Pinpoint the cell where the given text exists, returning its [x, y] midpoint coordinate. 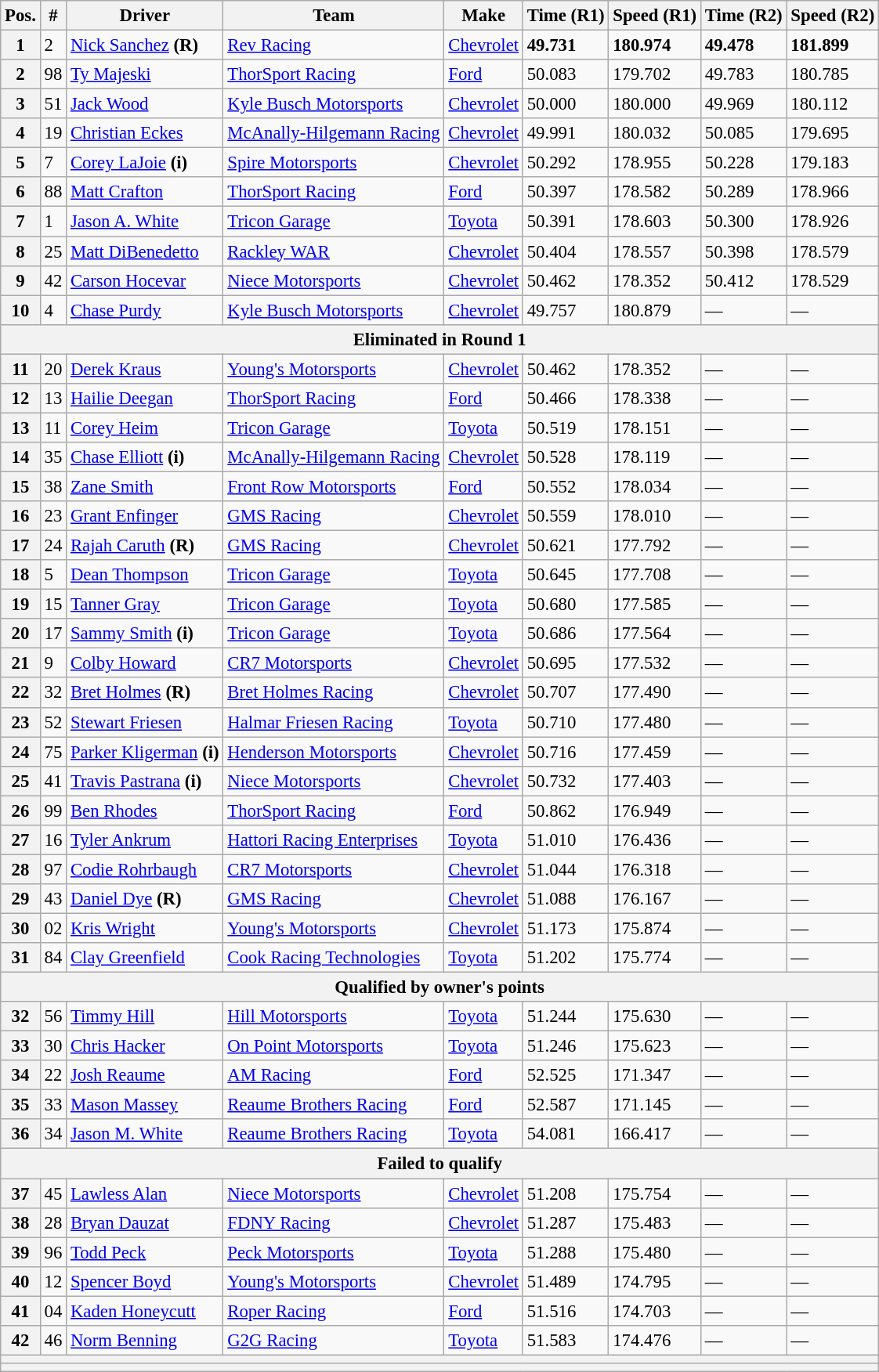
14 [20, 457]
50.862 [566, 811]
Sammy Smith (i) [145, 634]
175.623 [655, 1046]
Time (R2) [743, 16]
178.010 [655, 516]
Rackley WAR [334, 251]
Kris Wright [145, 928]
Corey Heim [145, 428]
178.529 [833, 280]
178.557 [655, 251]
50.466 [566, 399]
50.083 [566, 74]
51.088 [566, 899]
10 [20, 310]
50.404 [566, 251]
51.288 [566, 1252]
171.145 [655, 1105]
Time (R1) [566, 16]
180.974 [655, 45]
51.208 [566, 1193]
75 [53, 752]
176.318 [655, 869]
27 [20, 840]
Corey LaJoie (i) [145, 163]
Nick Sanchez (R) [145, 45]
Lawless Alan [145, 1193]
50.695 [566, 663]
177.490 [655, 693]
Clay Greenfield [145, 958]
178.582 [655, 192]
178.579 [833, 251]
178.955 [655, 163]
180.879 [655, 310]
Spencer Boyd [145, 1281]
Derek Kraus [145, 369]
Make [483, 16]
37 [20, 1193]
Dean Thompson [145, 575]
50.552 [566, 486]
Hailie Deegan [145, 399]
51.202 [566, 958]
Failed to qualify [440, 1164]
Jason M. White [145, 1135]
50.228 [743, 163]
50.391 [566, 222]
# [53, 16]
49.969 [743, 104]
50.710 [566, 722]
Carson Hocevar [145, 280]
On Point Motorsports [334, 1046]
50.732 [566, 781]
179.183 [833, 163]
31 [20, 958]
51 [53, 104]
Tanner Gray [145, 605]
Ty Majeski [145, 74]
Pos. [20, 16]
99 [53, 811]
G2G Racing [334, 1341]
Cook Racing Technologies [334, 958]
40 [20, 1281]
50.397 [566, 192]
175.630 [655, 1016]
177.564 [655, 634]
Todd Peck [145, 1252]
51.044 [566, 869]
178.151 [655, 428]
177.480 [655, 722]
Matt Crafton [145, 192]
6 [20, 192]
46 [53, 1341]
175.774 [655, 958]
Daniel Dye (R) [145, 899]
FDNY Racing [334, 1222]
Bryan Dauzat [145, 1222]
Chase Purdy [145, 310]
178.926 [833, 222]
178.119 [655, 457]
181.899 [833, 45]
175.874 [655, 928]
96 [53, 1252]
177.532 [655, 663]
02 [53, 928]
Bret Holmes (R) [145, 693]
Jason A. White [145, 222]
51.583 [566, 1341]
21 [20, 663]
177.459 [655, 752]
51.173 [566, 928]
174.703 [655, 1311]
50.716 [566, 752]
26 [20, 811]
178.034 [655, 486]
Codie Rohrbaugh [145, 869]
50.680 [566, 605]
29 [20, 899]
179.695 [833, 133]
Timmy Hill [145, 1016]
Chase Elliott (i) [145, 457]
178.603 [655, 222]
50.398 [743, 251]
50.000 [566, 104]
Ben Rhodes [145, 811]
Christian Eckes [145, 133]
8 [20, 251]
Henderson Motorsports [334, 752]
50.292 [566, 163]
50.645 [566, 575]
174.476 [655, 1341]
51.516 [566, 1311]
175.483 [655, 1222]
49.783 [743, 74]
Hattori Racing Enterprises [334, 840]
Travis Pastrana (i) [145, 781]
178.338 [655, 399]
Qualified by owner's points [440, 987]
50.559 [566, 516]
98 [53, 74]
Peck Motorsports [334, 1252]
Team [334, 16]
166.417 [655, 1135]
Speed (R2) [833, 16]
Front Row Motorsports [334, 486]
50.085 [743, 133]
Spire Motorsports [334, 163]
180.112 [833, 104]
Kaden Honeycutt [145, 1311]
Jack Wood [145, 104]
175.480 [655, 1252]
Colby Howard [145, 663]
18 [20, 575]
52 [53, 722]
Grant Enfinger [145, 516]
175.754 [655, 1193]
177.708 [655, 575]
180.785 [833, 74]
176.167 [655, 899]
43 [53, 899]
179.702 [655, 74]
Zane Smith [145, 486]
84 [53, 958]
176.949 [655, 811]
177.792 [655, 546]
Eliminated in Round 1 [440, 339]
Norm Benning [145, 1341]
180.032 [655, 133]
51.287 [566, 1222]
50.412 [743, 280]
AM Racing [334, 1075]
52.587 [566, 1105]
Rev Racing [334, 45]
50.300 [743, 222]
51.489 [566, 1281]
177.403 [655, 781]
Stewart Friesen [145, 722]
49.731 [566, 45]
39 [20, 1252]
177.585 [655, 605]
36 [20, 1135]
Roper Racing [334, 1311]
88 [53, 192]
50.289 [743, 192]
51.244 [566, 1016]
Halmar Friesen Racing [334, 722]
Hill Motorsports [334, 1016]
49.991 [566, 133]
178.966 [833, 192]
171.347 [655, 1075]
50.519 [566, 428]
50.621 [566, 546]
3 [20, 104]
Speed (R1) [655, 16]
45 [53, 1193]
51.010 [566, 840]
51.246 [566, 1046]
97 [53, 869]
Parker Kligerman (i) [145, 752]
Tyler Ankrum [145, 840]
Driver [145, 16]
Rajah Caruth (R) [145, 546]
180.000 [655, 104]
56 [53, 1016]
50.707 [566, 693]
50.528 [566, 457]
Chris Hacker [145, 1046]
54.081 [566, 1135]
49.757 [566, 310]
Mason Massey [145, 1105]
176.436 [655, 840]
04 [53, 1311]
Josh Reaume [145, 1075]
52.525 [566, 1075]
49.478 [743, 45]
Matt DiBenedetto [145, 251]
50.686 [566, 634]
Bret Holmes Racing [334, 693]
174.795 [655, 1281]
